Find where the given text appears and provide that cell's center as (X, Y) coordinate. 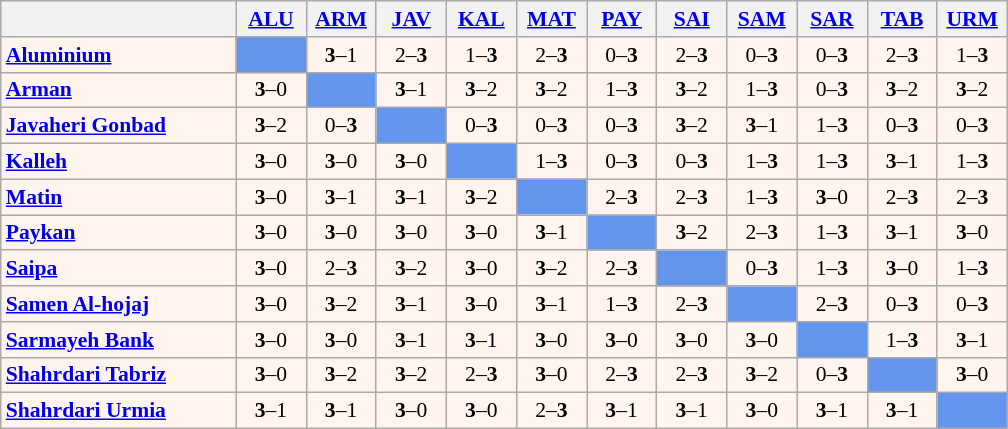
TAB (902, 19)
SAI (692, 19)
SAR (832, 19)
JAV (411, 19)
URM (972, 19)
ALU (271, 19)
Aluminium (118, 55)
Shahrdari Tabriz (118, 375)
MAT (551, 19)
Javaheri Gonbad (118, 126)
Shahrdari Urmia (118, 411)
KAL (481, 19)
Arman (118, 90)
Sarmayeh Bank (118, 340)
Paykan (118, 233)
Kalleh (118, 162)
Matin (118, 197)
Saipa (118, 269)
PAY (621, 19)
ARM (341, 19)
SAM (762, 19)
Samen Al-hojaj (118, 304)
